For the text-containing cell, return its midpoint in [x, y] coordinate format. 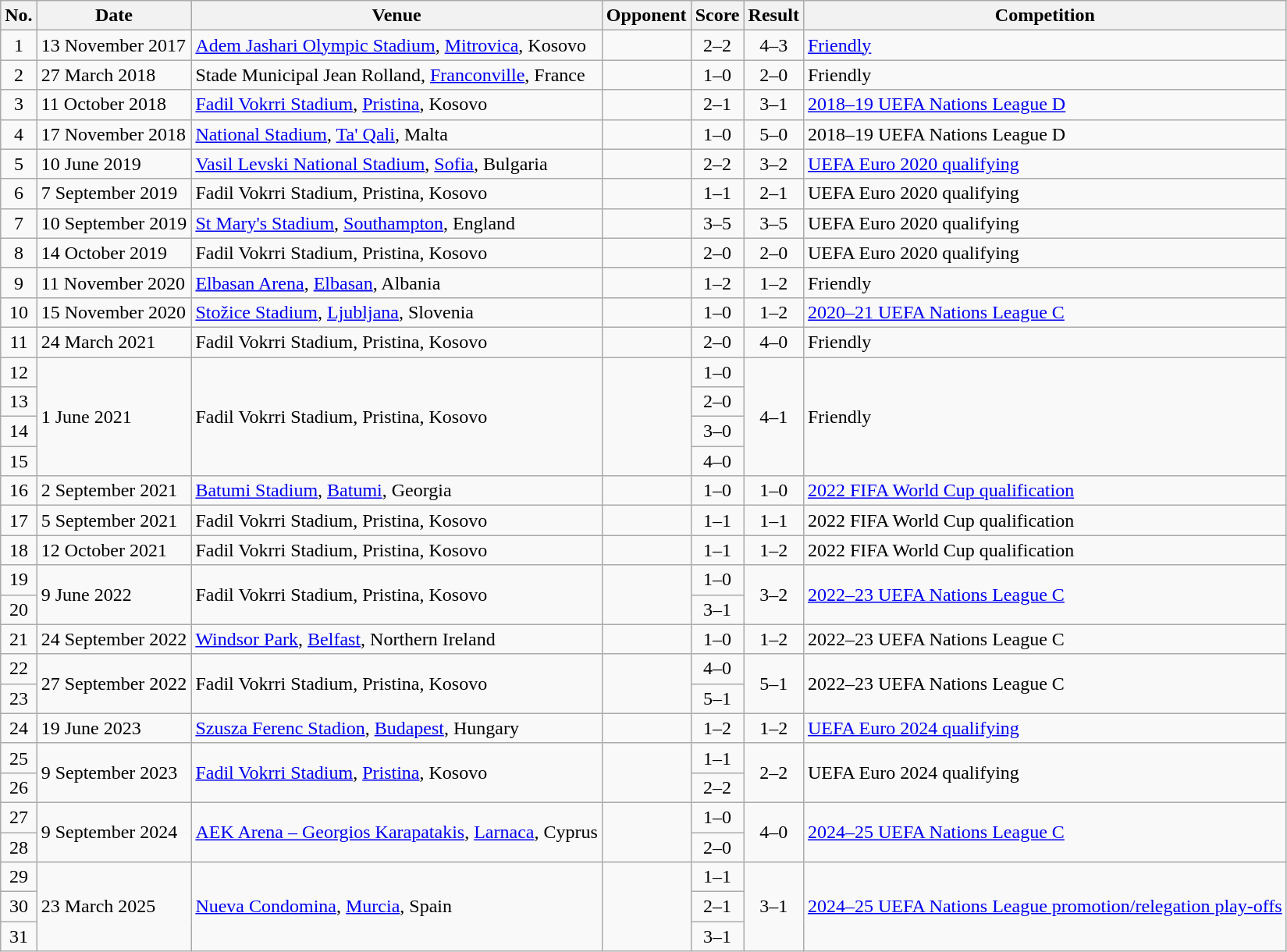
2 September 2021 [114, 491]
3 [19, 105]
7 September 2019 [114, 194]
19 [19, 580]
22 [19, 669]
2020–21 UEFA Nations League C [1044, 312]
18 [19, 550]
27 March 2018 [114, 75]
2024–25 UEFA Nations League promotion/relegation play-offs [1044, 907]
30 [19, 907]
21 [19, 639]
Adem Jashari Olympic Stadium, Mitrovica, Kosovo [396, 45]
1 June 2021 [114, 417]
St Mary's Stadium, Southampton, England [396, 223]
5 September 2021 [114, 520]
Stožice Stadium, Ljubljana, Slovenia [396, 312]
12 October 2021 [114, 550]
4 [19, 134]
5 [19, 164]
No. [19, 16]
Competition [1044, 16]
Szusza Ferenc Stadion, Budapest, Hungary [396, 728]
11 [19, 342]
19 June 2023 [114, 728]
Batumi Stadium, Batumi, Georgia [396, 491]
2 [19, 75]
24 March 2021 [114, 342]
Venue [396, 16]
12 [19, 372]
14 October 2019 [114, 253]
Result [773, 16]
Nueva Condomina, Murcia, Spain [396, 907]
29 [19, 877]
2024–25 UEFA Nations League C [1044, 832]
9 September 2023 [114, 773]
27 September 2022 [114, 684]
National Stadium, Ta' Qali, Malta [396, 134]
Opponent [646, 16]
17 November 2018 [114, 134]
23 [19, 698]
11 November 2020 [114, 282]
Windsor Park, Belfast, Northern Ireland [396, 639]
9 September 2024 [114, 832]
Elbasan Arena, Elbasan, Albania [396, 282]
27 [19, 817]
7 [19, 223]
24 [19, 728]
3–0 [717, 432]
31 [19, 936]
28 [19, 847]
24 September 2022 [114, 639]
15 November 2020 [114, 312]
Stade Municipal Jean Rolland, Franconville, France [396, 75]
16 [19, 491]
9 June 2022 [114, 595]
1 [19, 45]
Score [717, 16]
Vasil Levski National Stadium, Sofia, Bulgaria [396, 164]
13 November 2017 [114, 45]
10 [19, 312]
Date [114, 16]
AEK Arena – Georgios Karapatakis, Larnaca, Cyprus [396, 832]
20 [19, 609]
4–1 [773, 417]
17 [19, 520]
9 [19, 282]
23 March 2025 [114, 907]
25 [19, 758]
10 June 2019 [114, 164]
8 [19, 253]
6 [19, 194]
4–3 [773, 45]
26 [19, 787]
14 [19, 432]
11 October 2018 [114, 105]
13 [19, 402]
5–0 [773, 134]
15 [19, 461]
10 September 2019 [114, 223]
